For the text-containing cell, return its midpoint in (X, Y) coordinate format. 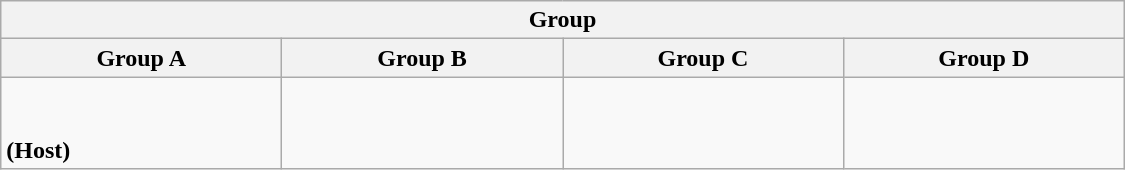
Group C (702, 58)
Group A (142, 58)
Group B (422, 58)
Group (563, 20)
(Host) (142, 123)
Group D (984, 58)
